Search for the cell housing the specified text and yield its (x, y) center coordinate. 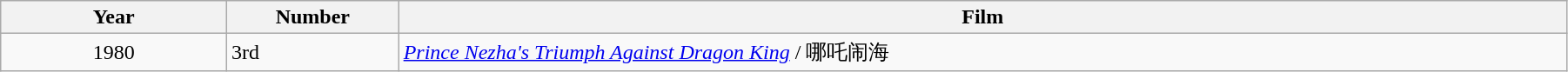
Film (982, 17)
Year (114, 17)
1980 (114, 52)
Number (313, 17)
3rd (313, 52)
Prince Nezha's Triumph Against Dragon King / 哪吒闹海 (982, 52)
